Output the (x, y) coordinate of the center of the cell containing the given text.  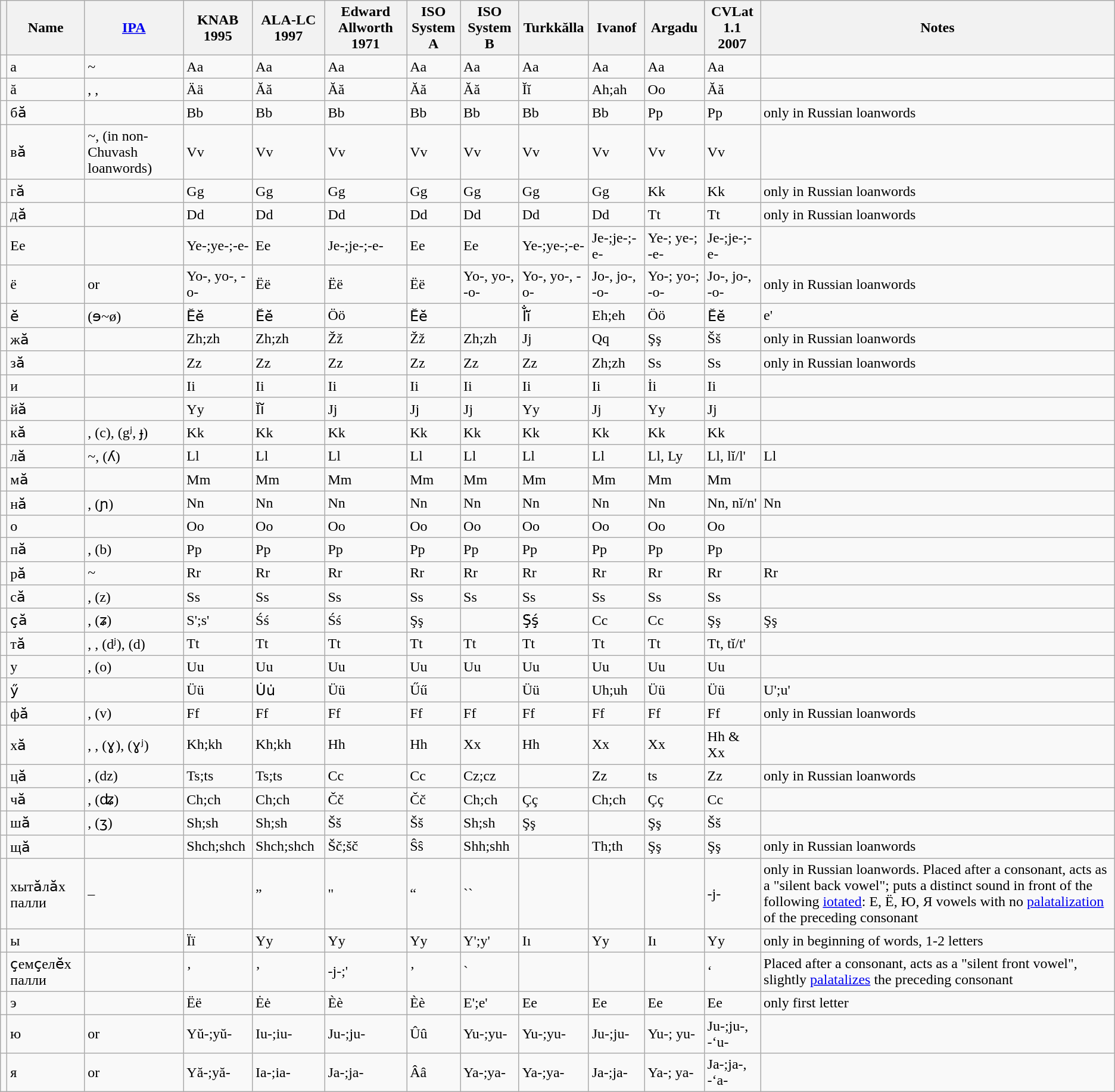
, (ʒ) (134, 823)
e' (938, 316)
” (288, 894)
`` (490, 894)
ҫемҫелӗх палли (46, 972)
нӑ (46, 503)
дӑ (46, 214)
, (b) (134, 549)
вӑ (46, 151)
фӑ (46, 714)
Yu-; yu- (674, 1033)
Ah;ah (616, 89)
I̐ĭ̇ (554, 316)
Eh;eh (616, 316)
чӑ (46, 799)
only in beginning of words, 1-2 letters (938, 941)
ҫӑ (46, 620)
Űű (434, 690)
, (o) (134, 667)
Y';y' (490, 941)
шӑ (46, 823)
, (z) (134, 597)
о (46, 526)
– (134, 894)
“ (434, 894)
only first letter (938, 1003)
-j- (733, 894)
U̇u̇ (288, 690)
ё (46, 285)
мӑ (46, 480)
у (46, 667)
зӑ (46, 363)
жӑ (46, 339)
ӗ (46, 316)
ts (674, 776)
Šč;šč (366, 847)
Ia-;ia- (288, 1072)
щӑ (46, 847)
ISOSystem B (490, 28)
Ėė (288, 1003)
Ĭı̆ (288, 409)
-j-;' (366, 972)
гӑ (46, 191)
Ŝŝ (434, 847)
Ş́ş́ (554, 620)
цӑ (46, 776)
и (46, 385)
, (v) (134, 714)
, (ʑ) (134, 620)
Argadu (674, 28)
сӑ (46, 597)
Ll, Ly (674, 456)
IPA (134, 28)
Iu-;iu- (288, 1033)
, , (dʲ), (d) (134, 644)
E';e' (490, 1003)
, (dz) (134, 776)
Shh;shh (490, 847)
Ja-;ja-, -‘a- (733, 1072)
İi (674, 385)
Ivanof (616, 28)
Th;th (616, 847)
Nn, nĭ/n' (733, 503)
бӑ (46, 113)
, (c), (gʲ, ɟ) (134, 433)
я (46, 1072)
Edward Allworth 1971 (366, 28)
(ɘ~ø) (134, 316)
Ää (218, 89)
KNAB 1995 (218, 28)
ӳ (46, 690)
Uh;uh (616, 690)
~, (in non-Chuvash loanwords) (134, 151)
ы (46, 941)
Ââ (434, 1072)
йӑ (46, 409)
CVLat 1.12007 (733, 28)
Name (46, 28)
~, (ʎ) (134, 456)
Placed after a consonant, acts as a "silent front vowel", slightly palatalizes the preceding consonant (938, 972)
Ûû (434, 1033)
хӑ (46, 745)
Hh & Xx (733, 745)
Ya-; ya- (674, 1072)
, (ɲ) (134, 503)
S';s' (218, 620)
" (366, 894)
тӑ (46, 644)
Ye-; ye-; -e- (674, 245)
Tt, tĭ/t' (733, 644)
Yă-;yă- (218, 1072)
, , (134, 89)
‘ (733, 972)
Qq (616, 339)
пӑ (46, 549)
ă (46, 89)
рӑ (46, 573)
хытӑлӑх палли (46, 894)
э (46, 1003)
Ïï (218, 941)
, , (ɣ), (ɣʲ) (134, 745)
ALA-LC 1997 (288, 28)
ю (46, 1033)
, (ʥ) (134, 799)
Ĭĭ (554, 89)
Cz;cz (490, 776)
` (490, 972)
U';u' (938, 690)
лӑ (46, 456)
Notes (938, 28)
a (46, 67)
ISOSystem A (434, 28)
Ju-;ju-, -‘u- (733, 1033)
Turkkălla (554, 28)
Yo-; yo-; -o- (674, 285)
кӑ (46, 433)
Ll, lĭ/l' (733, 456)
Yŭ-;yŭ- (218, 1033)
